Identify which cell holds the provided text, then report its (X, Y) central coordinate. 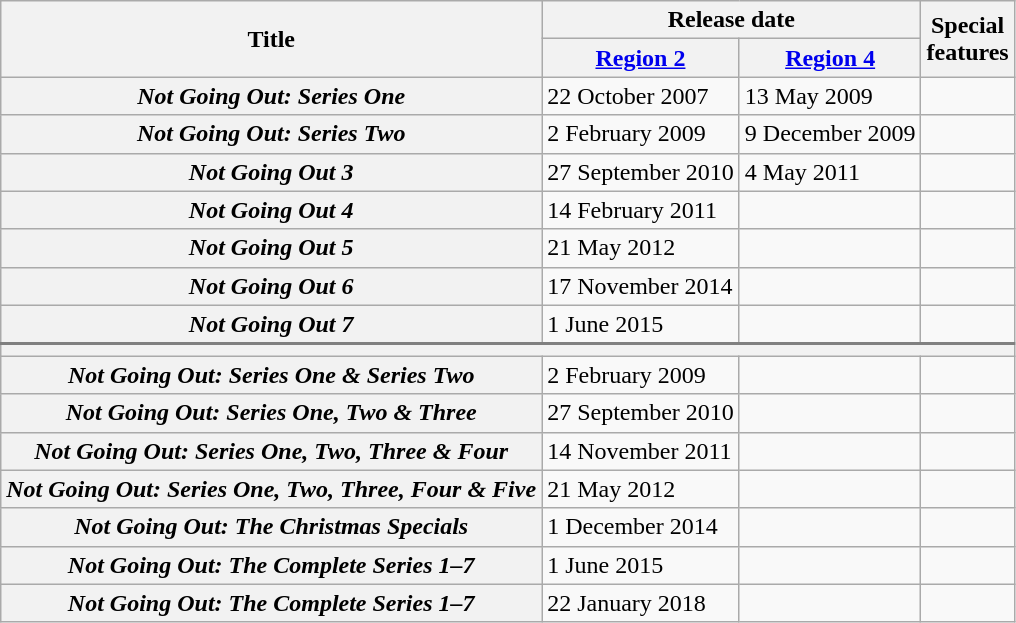
Not Going Out: Series One, Two & Three (272, 413)
Not Going Out: Series Two (272, 134)
Not Going Out 5 (272, 248)
Region 2 (641, 58)
Not Going Out: Series One & Series Two (272, 375)
22 January 2018 (641, 603)
14 February 2011 (641, 210)
4 May 2011 (830, 172)
22 October 2007 (641, 96)
13 May 2009 (830, 96)
14 November 2011 (641, 451)
Not Going Out 3 (272, 172)
Not Going Out: Series One, Two, Three, Four & Five (272, 489)
Not Going Out: Series One (272, 96)
Region 4 (830, 58)
1 December 2014 (641, 527)
Not Going Out 4 (272, 210)
Specialfeatures (968, 39)
Release date (732, 20)
17 November 2014 (641, 286)
Not Going Out: Series One, Two, Three & Four (272, 451)
Not Going Out: The Christmas Specials (272, 527)
Not Going Out 6 (272, 286)
9 December 2009 (830, 134)
Not Going Out 7 (272, 324)
Title (272, 39)
